From the cell containing the given text, extract its center point as [x, y] coordinate. 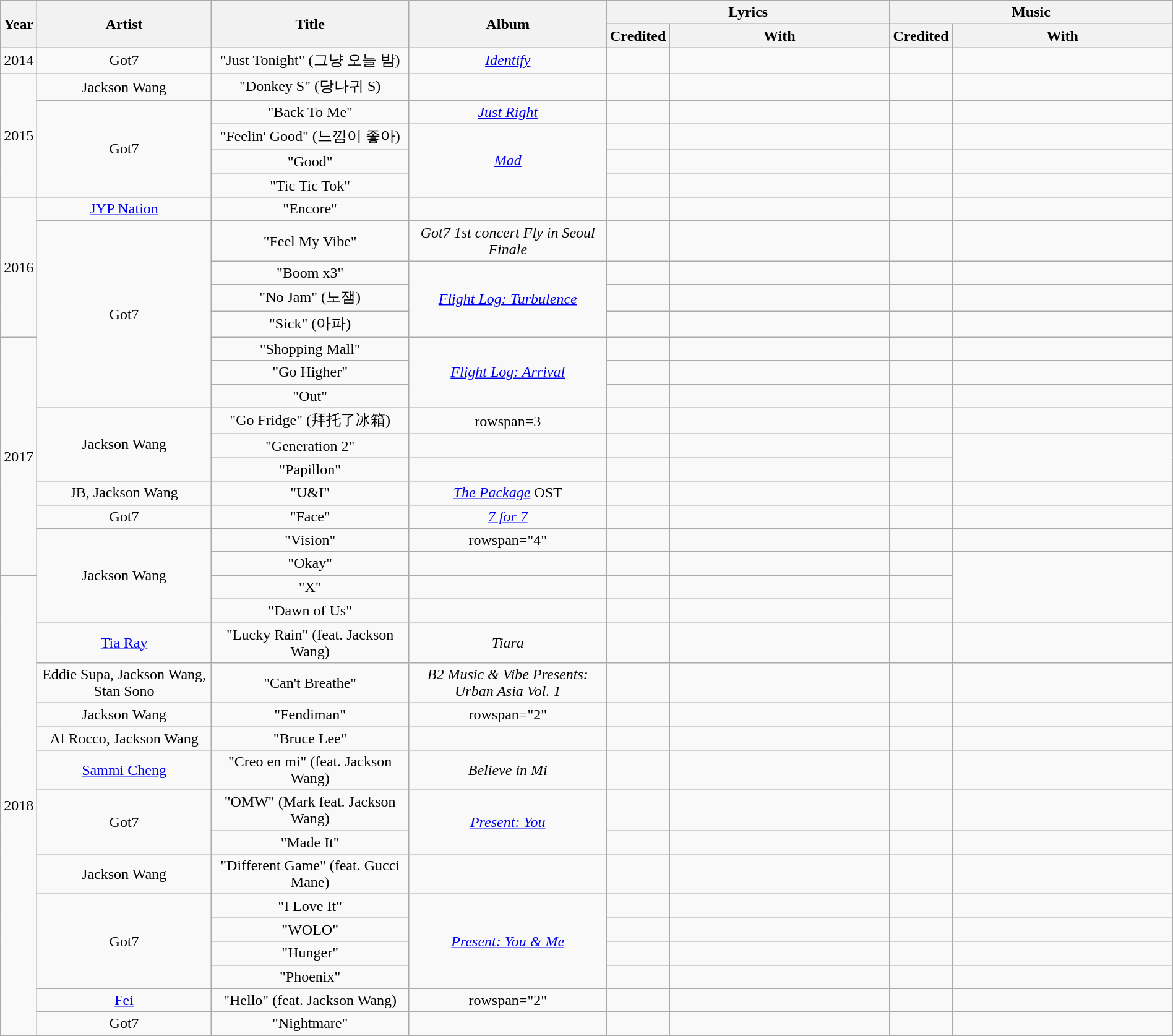
Identify [508, 61]
"Hello" (feat. Jackson Wang) [310, 1000]
2017 [19, 456]
Al Rocco, Jackson Wang [124, 738]
"Feelin' Good" (느낌이 좋아) [310, 137]
"X" [310, 587]
"Different Game" (feat. Gucci Mane) [310, 875]
"WOLO" [310, 930]
"Back To Me" [310, 112]
The Package OST [508, 493]
"OMW" (Mark feat. Jackson Wang) [310, 810]
"Just Tonight" (그냥 오늘 밤) [310, 61]
rowspan="4" [508, 540]
"Can't Breathe" [310, 683]
"Nightmare" [310, 1024]
Present: You [508, 823]
"Shopping Mall" [310, 349]
Flight Log: Turbulence [508, 299]
"Encore" [310, 209]
Year [19, 24]
JB, Jackson Wang [124, 493]
Got7 1st concert Fly in Seoul Finale [508, 241]
"Go Fridge" (拜托了冰箱) [310, 421]
Present: You & Me [508, 941]
Artist [124, 24]
Fei [124, 1000]
2016 [19, 267]
"Good" [310, 162]
Mad [508, 161]
"No Jam" (노잼) [310, 298]
"U&I" [310, 493]
Tia Ray [124, 642]
Just Right [508, 112]
"Made It" [310, 842]
Music [1031, 12]
JYP Nation [124, 209]
"Lucky Rain" (feat. Jackson Wang) [310, 642]
"Vision" [310, 540]
"Go Higher" [310, 372]
"Creo en mi" (feat. Jackson Wang) [310, 771]
7 for 7 [508, 516]
"Out" [310, 396]
"Dawn of Us" [310, 610]
"Tic Tic Tok" [310, 186]
Eddie Supa, Jackson Wang, Stan Sono [124, 683]
"Feel My Vibe" [310, 241]
"Sick" (아파) [310, 324]
"Hunger" [310, 953]
B2 Music & Vibe Presents: Urban Asia Vol. 1 [508, 683]
Album [508, 24]
"Okay" [310, 563]
Title [310, 24]
"Fendiman" [310, 714]
"Face" [310, 516]
Flight Log: Arrival [508, 372]
rowspan=3 [508, 421]
Lyrics [749, 12]
"Bruce Lee" [310, 738]
"Papillon" [310, 469]
"Generation 2" [310, 446]
Sammi Cheng [124, 771]
"Boom x3" [310, 273]
2014 [19, 61]
"I Love It" [310, 906]
Tiara [508, 642]
Believe in Mi [508, 771]
"Phoenix" [310, 977]
"Donkey S" (당나귀 S) [310, 87]
2015 [19, 135]
2018 [19, 805]
